For the text-containing cell, return its midpoint in (x, y) coordinate format. 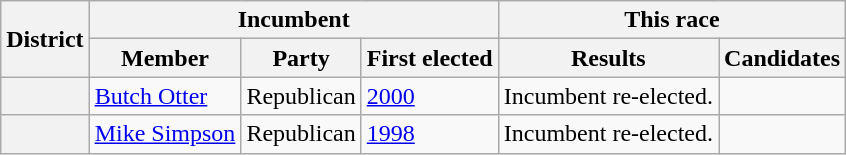
1998 (430, 134)
Party (301, 58)
2000 (430, 96)
Incumbent (294, 20)
Candidates (782, 58)
Mike Simpson (165, 134)
This race (672, 20)
First elected (430, 58)
District (45, 39)
Member (165, 58)
Results (608, 58)
Butch Otter (165, 96)
